For the text-containing cell, return its midpoint in [x, y] coordinate format. 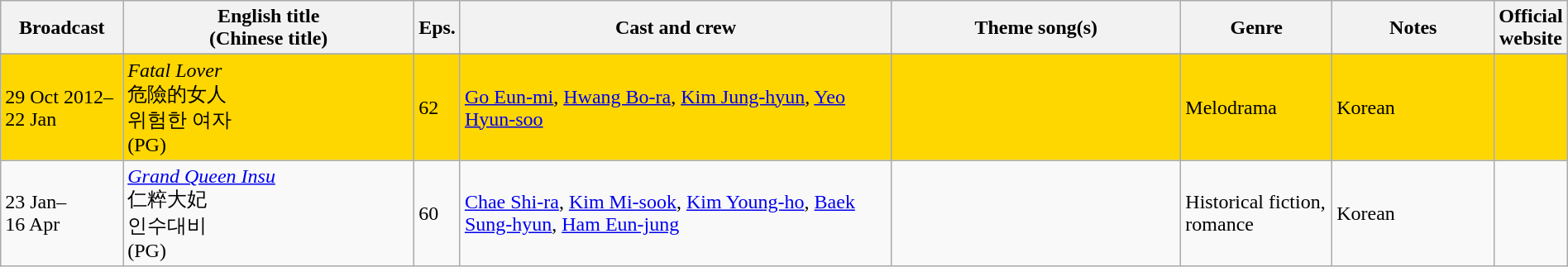
Official website [1531, 28]
Broadcast [62, 28]
60 [437, 213]
Cast and crew [675, 28]
Go Eun-mi, Hwang Bo-ra, Kim Jung-hyun, Yeo Hyun-soo [675, 107]
Theme song(s) [1036, 28]
Chae Shi-ra, Kim Mi-sook, Kim Young-ho, Baek Sung-hyun, Ham Eun-jung [675, 213]
Eps. [437, 28]
Notes [1413, 28]
23 Jan–16 Apr [62, 213]
Melodrama [1257, 107]
Historical fiction, romance [1257, 213]
29 Oct 2012–22 Jan [62, 107]
Genre [1257, 28]
English title (Chinese title) [269, 28]
62 [437, 107]
Grand Queen Insu仁粹大妃인수대비(PG) [269, 213]
Fatal Lover危險的女人위험한 여자(PG) [269, 107]
